Identify which cell holds the provided text, then report its (X, Y) central coordinate. 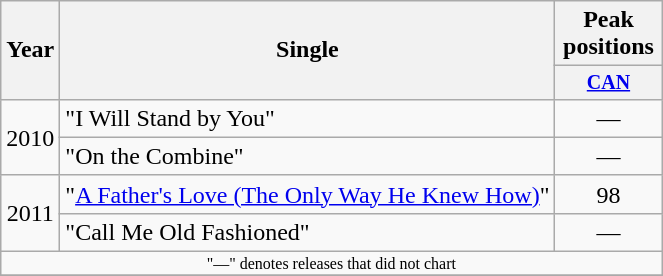
"On the Combine" (308, 156)
"I Will Stand by You" (308, 118)
Peak positions (608, 34)
2011 (30, 213)
98 (608, 194)
"Call Me Old Fashioned" (308, 232)
CAN (608, 82)
Year (30, 50)
2010 (30, 137)
"—" denotes releases that did not chart (332, 264)
"A Father's Love (The Only Way He Knew How)" (308, 194)
Single (308, 50)
